Scan for the cell matching the given text and deliver its (x, y) coordinate at center. 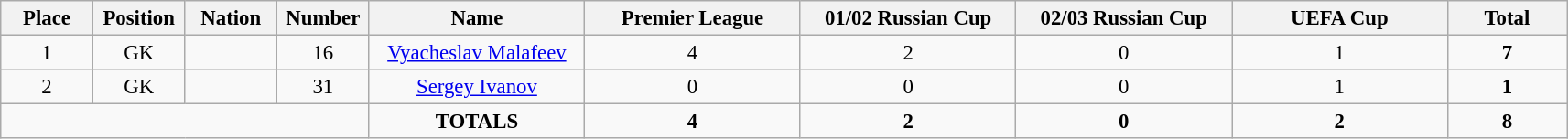
UEFA Cup (1340, 18)
Premier League (693, 18)
02/03 Russian Cup (1124, 18)
Sergey Ivanov (477, 87)
7 (1507, 53)
Name (477, 18)
01/02 Russian Cup (908, 18)
Position (139, 18)
Nation (231, 18)
16 (324, 53)
31 (324, 87)
Number (324, 18)
8 (1507, 122)
Vyacheslav Malafeev (477, 53)
Total (1507, 18)
Place (48, 18)
TOTALS (477, 122)
